Detect which cell encompasses the target text, then output its (x, y) center coordinate. 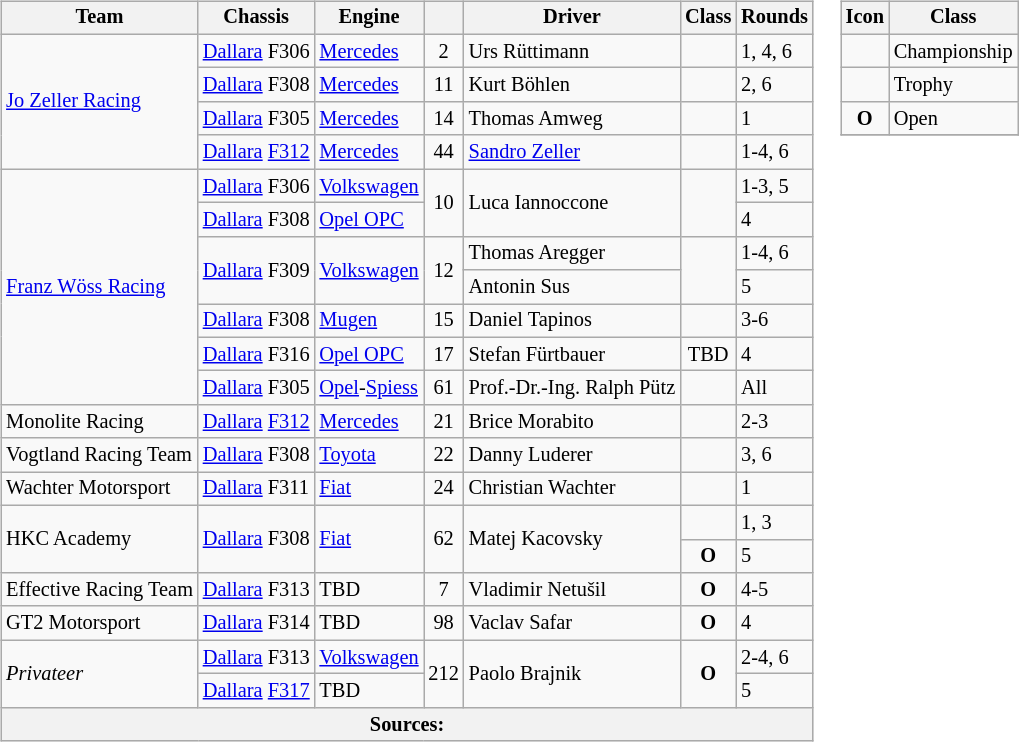
Wachter Motorsport (100, 489)
Trophy (954, 85)
2-3 (774, 422)
61 (444, 388)
24 (444, 489)
Vogtland Racing Team (100, 455)
Prof.-Dr.-Ing. Ralph Pütz (572, 388)
Dallara F311 (256, 489)
Antonin Sus (572, 287)
Sources: (407, 724)
98 (444, 623)
Icon (865, 18)
Stefan Fürtbauer (572, 354)
Dallara F317 (256, 691)
Franz Wöss Racing (100, 287)
2-4, 6 (774, 657)
Dallara F309 (256, 270)
44 (444, 152)
22 (444, 455)
Team (100, 18)
62 (444, 538)
3, 6 (774, 455)
1, 4, 6 (774, 51)
212 (444, 674)
Daniel Tapinos (572, 321)
Matej Kacovsky (572, 538)
Effective Racing Team (100, 590)
1-3, 5 (774, 186)
2, 6 (774, 85)
Kurt Böhlen (572, 85)
Mugen (370, 321)
Brice Morabito (572, 422)
4-5 (774, 590)
Jo Zeller Racing (100, 102)
Rounds (774, 18)
Sandro Zeller (572, 152)
Christian Wachter (572, 489)
12 (444, 270)
Engine (370, 18)
3-6 (774, 321)
All (774, 388)
Luca Iannoccone (572, 202)
GT2 Motorsport (100, 623)
2 (444, 51)
Danny Luderer (572, 455)
7 (444, 590)
Urs Rüttimann (572, 51)
Thomas Amweg (572, 119)
21 (444, 422)
Vladimir Netušil (572, 590)
Paolo Brajnik (572, 674)
Monolite Racing (100, 422)
Dallara F316 (256, 354)
Thomas Aregger (572, 253)
Dallara F314 (256, 623)
10 (444, 202)
HKC Academy (100, 538)
Opel-Spiess (370, 388)
Privateer (100, 674)
Toyota (370, 455)
Driver (572, 18)
Vaclav Safar (572, 623)
1, 3 (774, 522)
Championship (954, 51)
14 (444, 119)
15 (444, 321)
17 (444, 354)
11 (444, 85)
Chassis (256, 18)
Open (954, 119)
